Pinpoint the cell where the given text exists, returning its [X, Y] midpoint coordinate. 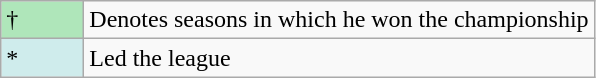
Led the league [339, 58]
* [42, 58]
Denotes seasons in which he won the championship [339, 20]
† [42, 20]
